For the text-containing cell, return its midpoint in [X, Y] coordinate format. 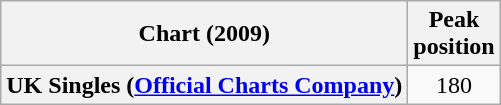
UK Singles (Official Charts Company) [204, 85]
180 [454, 85]
Chart (2009) [204, 34]
Peakposition [454, 34]
